Capture the cell that displays the provided text and extract its [X, Y] central coordinate. 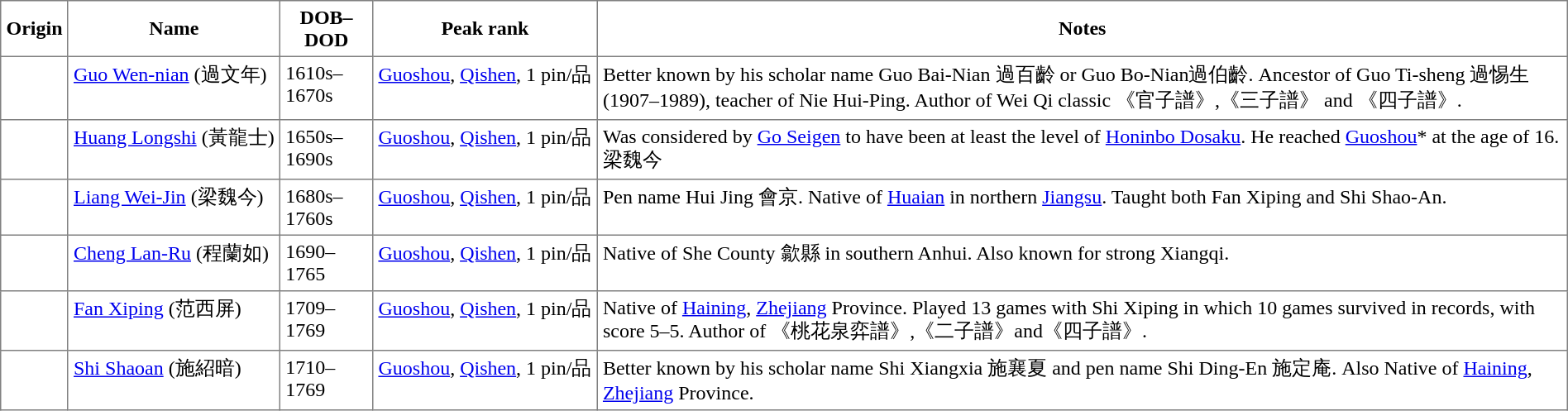
Liang Wei-Jin (梁魏今) [174, 208]
Origin [35, 29]
Huang Longshi (黃龍士) [174, 150]
DOB–DOD [326, 29]
Cheng Lan-Ru (程蘭如) [174, 263]
Notes [1082, 29]
Shi Shaoan (施紹暗) [174, 380]
Name [174, 29]
Better known by his scholar name Shi Xiangxia 施襄夏 and pen name Shi Ding-En 施定庵. Also Native of Haining, Zhejiang Province. [1082, 380]
Native of She County 歙縣 in southern Anhui. Also known for strong Xiangqi. [1082, 263]
1710–1769 [326, 380]
1690–1765 [326, 263]
Peak rank [485, 29]
1680s–1760s [326, 208]
Fan Xiping (范西屏) [174, 321]
1709–1769 [326, 321]
Pen name Hui Jing 會京. Native of Huaian in northern Jiangsu. Taught both Fan Xiping and Shi Shao-An. [1082, 208]
Was considered by Go Seigen to have been at least the level of Honinbo Dosaku. He reached Guoshou* at the age of 16.梁魏今 [1082, 150]
Guo Wen-nian (過文年) [174, 88]
1650s–1690s [326, 150]
1610s–1670s [326, 88]
